Find where the given text appears and provide that cell's center as [X, Y] coordinate. 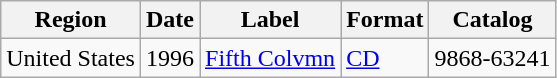
United States [71, 58]
Date [170, 20]
1996 [170, 58]
Region [71, 20]
Format [385, 20]
9868-63241 [492, 58]
Label [270, 20]
CD [385, 58]
Fifth Colvmn [270, 58]
Catalog [492, 20]
